Search for the cell housing the specified text and yield its [x, y] center coordinate. 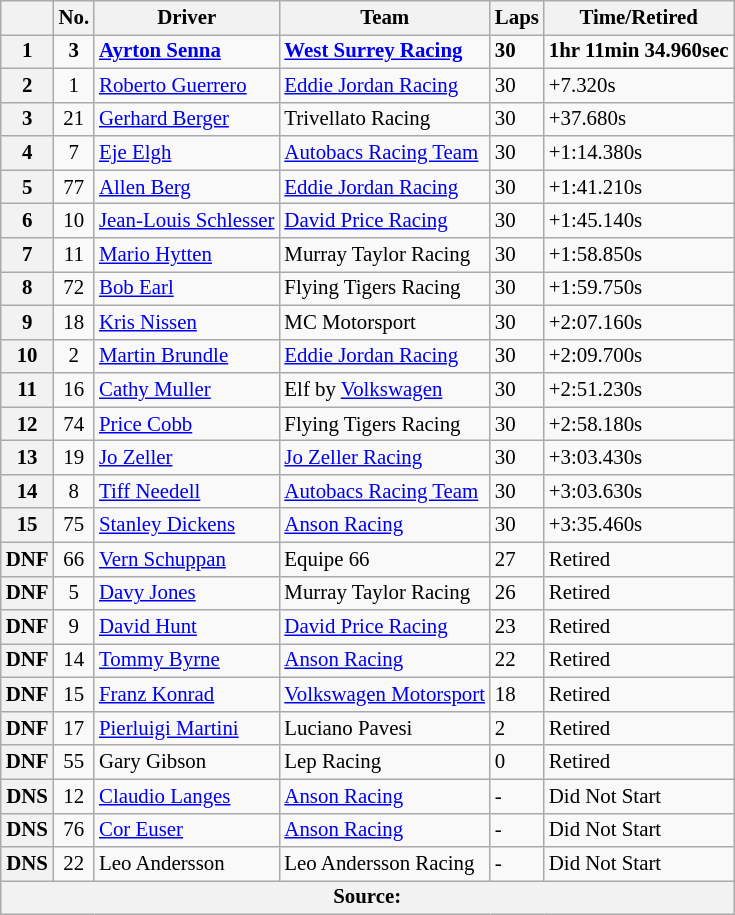
Cathy Muller [186, 390]
Cor Euser [186, 830]
21 [74, 119]
66 [74, 559]
+1:14.380s [639, 153]
Tommy Byrne [186, 661]
Eje Elgh [186, 153]
Team [384, 18]
Vern Schuppan [186, 559]
+1:45.140s [639, 221]
4 [28, 153]
55 [74, 762]
1hr 11min 34.960sec [639, 51]
Pierluigi Martini [186, 728]
+37.680s [639, 119]
23 [517, 627]
72 [74, 288]
76 [74, 830]
+2:51.230s [639, 390]
Franz Konrad [186, 695]
Martin Brundle [186, 356]
Volkswagen Motorsport [384, 695]
Claudio Langes [186, 796]
Elf by Volkswagen [384, 390]
Allen Berg [186, 187]
77 [74, 187]
26 [517, 593]
+2:09.700s [639, 356]
Roberto Guerrero [186, 85]
+1:59.750s [639, 288]
Jean-Louis Schlesser [186, 221]
19 [74, 458]
Leo Andersson [186, 864]
+3:35.460s [639, 525]
Driver [186, 18]
Kris Nissen [186, 322]
0 [517, 762]
Ayrton Senna [186, 51]
+1:58.850s [639, 255]
Equipe 66 [384, 559]
+1:41.210s [639, 187]
+2:58.180s [639, 424]
Mario Hytten [186, 255]
Laps [517, 18]
+2:07.160s [639, 322]
Jo Zeller Racing [384, 458]
+3:03.630s [639, 491]
Leo Andersson Racing [384, 864]
74 [74, 424]
13 [28, 458]
+7.320s [639, 85]
27 [517, 559]
Bob Earl [186, 288]
No. [74, 18]
Price Cobb [186, 424]
75 [74, 525]
Source: [368, 898]
Lep Racing [384, 762]
Gary Gibson [186, 762]
16 [74, 390]
Gerhard Berger [186, 119]
17 [74, 728]
Davy Jones [186, 593]
6 [28, 221]
West Surrey Racing [384, 51]
Time/Retired [639, 18]
Trivellato Racing [384, 119]
+3:03.430s [639, 458]
David Hunt [186, 627]
Luciano Pavesi [384, 728]
Stanley Dickens [186, 525]
Tiff Needell [186, 491]
MC Motorsport [384, 322]
Jo Zeller [186, 458]
